From the cell containing the given text, extract its center point as (X, Y) coordinate. 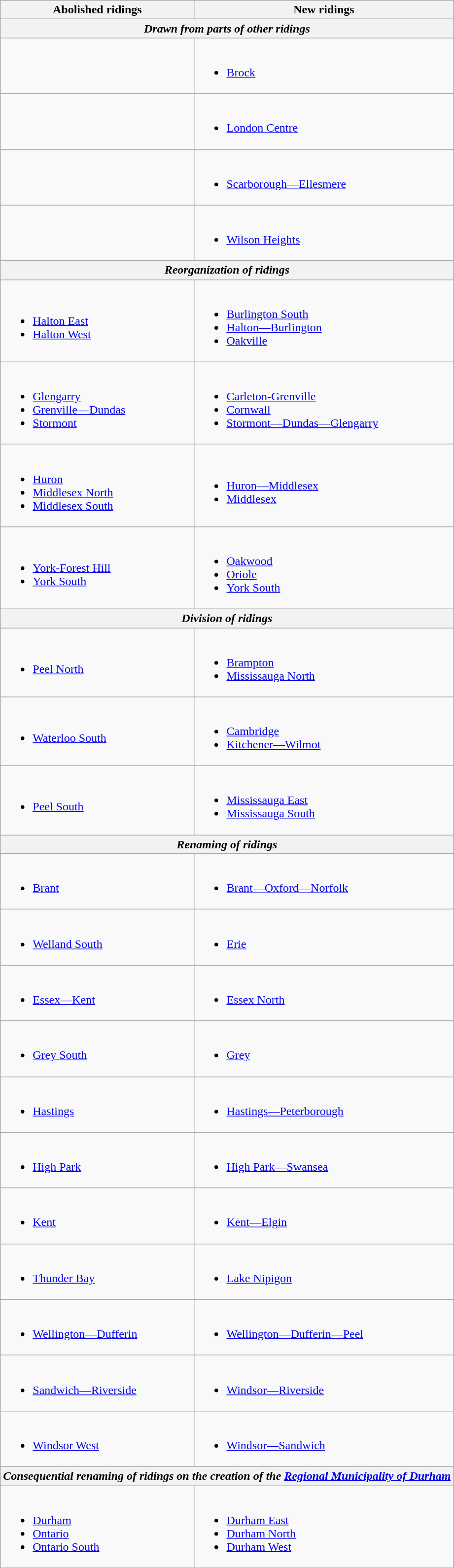
Hastings—Peterborough (324, 1104)
Wellington—Dufferin (98, 1327)
Reorganization of ridings (227, 270)
Brock (324, 66)
HuronMiddlesex NorthMiddlesex South (98, 485)
Peel North (98, 662)
Renaming of ridings (227, 844)
Grey South (98, 1049)
Kent (98, 1216)
GlengarryGrenville—DundasStormont (98, 403)
Division of ridings (227, 618)
Erie (324, 938)
OakwoodOrioleYork South (324, 568)
Essex North (324, 993)
Windsor West (98, 1438)
DurhamOntarioOntario South (98, 1527)
Waterloo South (98, 732)
Hastings (98, 1104)
Huron—MiddlesexMiddlesex (324, 485)
London Centre (324, 121)
Thunder Bay (98, 1272)
High Park (98, 1160)
Abolished ridings (98, 10)
Kent—Elgin (324, 1216)
Grey (324, 1049)
Welland South (98, 938)
Consequential renaming of ridings on the creation of the Regional Municipality of Durham (227, 1476)
Brant—Oxford—Norfolk (324, 881)
Burlington SouthHalton—BurlingtonOakville (324, 320)
Halton EastHalton West (98, 320)
Carleton-GrenvilleCornwallStormont—Dundas—Glengarry (324, 403)
York-Forest HillYork South (98, 568)
New ridings (324, 10)
Wellington—Dufferin—Peel (324, 1327)
Scarborough—Ellesmere (324, 177)
Durham EastDurham NorthDurham West (324, 1527)
CambridgeKitchener—Wilmot (324, 732)
Windsor—Sandwich (324, 1438)
Drawn from parts of other ridings (227, 29)
Essex—Kent (98, 993)
Brant (98, 881)
Lake Nipigon (324, 1272)
BramptonMississauga North (324, 662)
High Park—Swansea (324, 1160)
Wilson Heights (324, 233)
Windsor—Riverside (324, 1383)
Sandwich—Riverside (98, 1383)
Peel South (98, 801)
Mississauga EastMississauga South (324, 801)
